Find where the given text appears and provide that cell's center as (X, Y) coordinate. 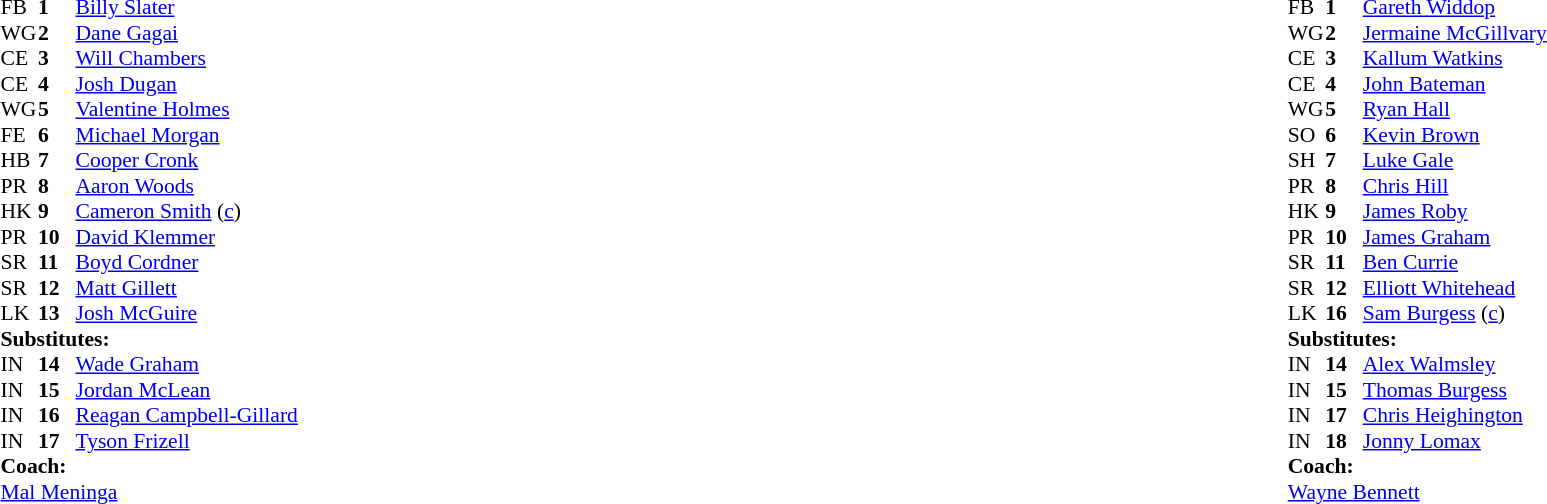
13 (57, 313)
HB (19, 161)
Wade Graham (187, 365)
Jordan McLean (187, 390)
Thomas Burgess (1455, 390)
18 (1344, 441)
Michael Morgan (187, 135)
John Bateman (1455, 84)
James Roby (1455, 211)
Ben Currie (1455, 263)
Aaron Woods (187, 186)
Chris Hill (1455, 186)
David Klemmer (187, 237)
Ryan Hall (1455, 109)
Dane Gagai (187, 33)
Matt Gillett (187, 288)
Boyd Cordner (187, 263)
Valentine Holmes (187, 109)
Sam Burgess (c) (1455, 313)
Elliott Whitehead (1455, 288)
Kevin Brown (1455, 135)
Jermaine McGillvary (1455, 33)
Will Chambers (187, 59)
Cameron Smith (c) (187, 211)
Jonny Lomax (1455, 441)
SO (1307, 135)
SH (1307, 161)
Chris Heighington (1455, 415)
FE (19, 135)
James Graham (1455, 237)
Reagan Campbell-Gillard (187, 415)
Luke Gale (1455, 161)
Tyson Frizell (187, 441)
Josh Dugan (187, 84)
Kallum Watkins (1455, 59)
Cooper Cronk (187, 161)
Josh McGuire (187, 313)
Alex Walmsley (1455, 365)
